Locate the cell with the specified text and output its [x, y] center coordinate. 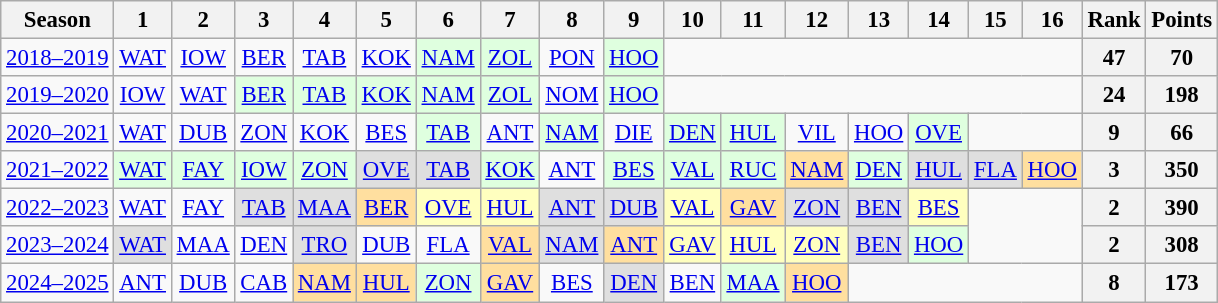
11 [753, 20]
2018–2019 [58, 58]
198 [1182, 95]
10 [692, 20]
13 [879, 20]
14 [939, 20]
16 [1052, 20]
VIL [817, 133]
350 [1182, 170]
DIE [634, 133]
12 [817, 20]
CAB [264, 283]
70 [1182, 58]
Season [58, 20]
7 [510, 20]
5 [386, 20]
2022–2023 [58, 208]
1 [142, 20]
308 [1182, 245]
6 [448, 20]
NOM [572, 95]
TRO [324, 245]
173 [1182, 283]
2023–2024 [58, 245]
RUC [753, 170]
2021–2022 [58, 170]
24 [1114, 95]
2020–2021 [58, 133]
2019–2020 [58, 95]
PON [572, 58]
Points [1182, 20]
4 [324, 20]
47 [1114, 58]
15 [996, 20]
Rank [1114, 20]
66 [1182, 133]
2024–2025 [58, 283]
390 [1182, 208]
